Extract the (x, y) coordinate from the center of the cell holding the provided text.  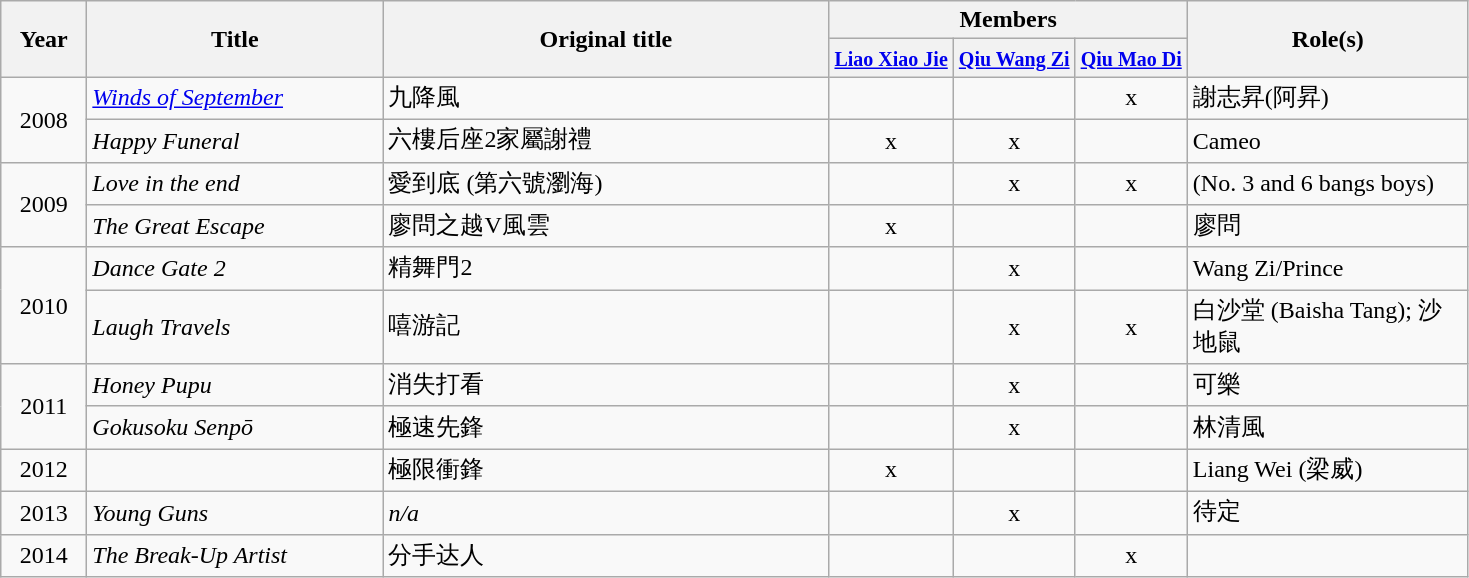
廖問 (1328, 226)
極速先鋒 (606, 428)
林清風 (1328, 428)
2014 (44, 556)
2013 (44, 512)
廖問之越V風雲 (606, 226)
謝志昇(阿昇) (1328, 98)
Cameo (1328, 140)
嘻游記 (606, 327)
Role(s) (1328, 39)
Members (1008, 20)
Dance Gate 2 (235, 268)
Title (235, 39)
可樂 (1328, 386)
Gokusoku Senpō (235, 428)
極限衝鋒 (606, 470)
Original title (606, 39)
白沙堂 (Baisha Tang); 沙地鼠 (1328, 327)
待定 (1328, 512)
Love in the end (235, 184)
The Break-Up Artist (235, 556)
Year (44, 39)
2010 (44, 306)
n/a (606, 512)
2012 (44, 470)
Liao Xiao Jie (891, 58)
(No. 3 and 6 bangs boys) (1328, 184)
Young Guns (235, 512)
Liang Wei (梁威) (1328, 470)
分手达人 (606, 556)
2009 (44, 204)
The Great Escape (235, 226)
Wang Zi/Prince (1328, 268)
Laugh Travels (235, 327)
2011 (44, 406)
Happy Funeral (235, 140)
愛到底 (第六號瀏海) (606, 184)
Winds of September (235, 98)
Qiu Wang Zi (1014, 58)
精舞門2 (606, 268)
六樓后座2家屬謝禮 (606, 140)
Qiu Mao Di (1131, 58)
Honey Pupu (235, 386)
九降風 (606, 98)
消失打看 (606, 386)
2008 (44, 120)
